Search for the cell housing the specified text and yield its (X, Y) center coordinate. 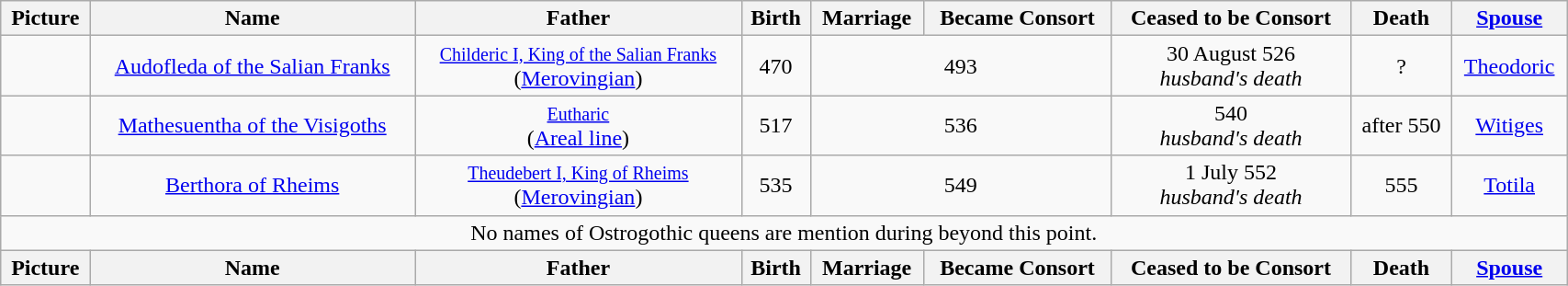
Childeric I, King of the Salian Franks(Merovingian) (579, 66)
549 (961, 186)
Totila (1510, 186)
536 (961, 125)
? (1401, 66)
555 (1401, 186)
No names of Ostrogothic queens are mention during beyond this point. (784, 233)
1 July 552husband's death (1231, 186)
Theodoric (1510, 66)
Eutharic(Areal line) (579, 125)
493 (961, 66)
Theudebert I, King of Rheims(Merovingian) (579, 186)
Mathesuentha of the Visigoths (253, 125)
30 August 526husband's death (1231, 66)
Witiges (1510, 125)
after 550 (1401, 125)
470 (775, 66)
540husband's death (1231, 125)
517 (775, 125)
535 (775, 186)
Audofleda of the Salian Franks (253, 66)
Berthora of Rheims (253, 186)
